Detect which cell encompasses the target text, then output its (x, y) center coordinate. 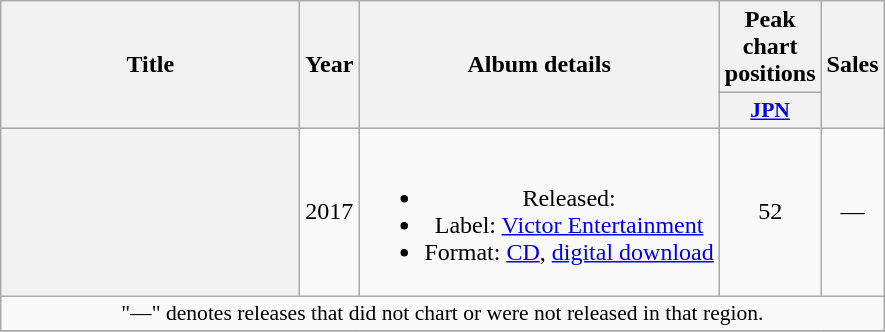
Album details (539, 65)
52 (770, 212)
JPN (770, 111)
"—" denotes releases that did not chart or were not released in that region. (442, 314)
Year (330, 65)
2017 (330, 212)
— (852, 212)
Title (150, 65)
Released: Label: Victor EntertainmentFormat: CD, digital download (539, 212)
Peak chart positions (770, 47)
Sales (852, 65)
